Capture the cell that displays the provided text and extract its (X, Y) central coordinate. 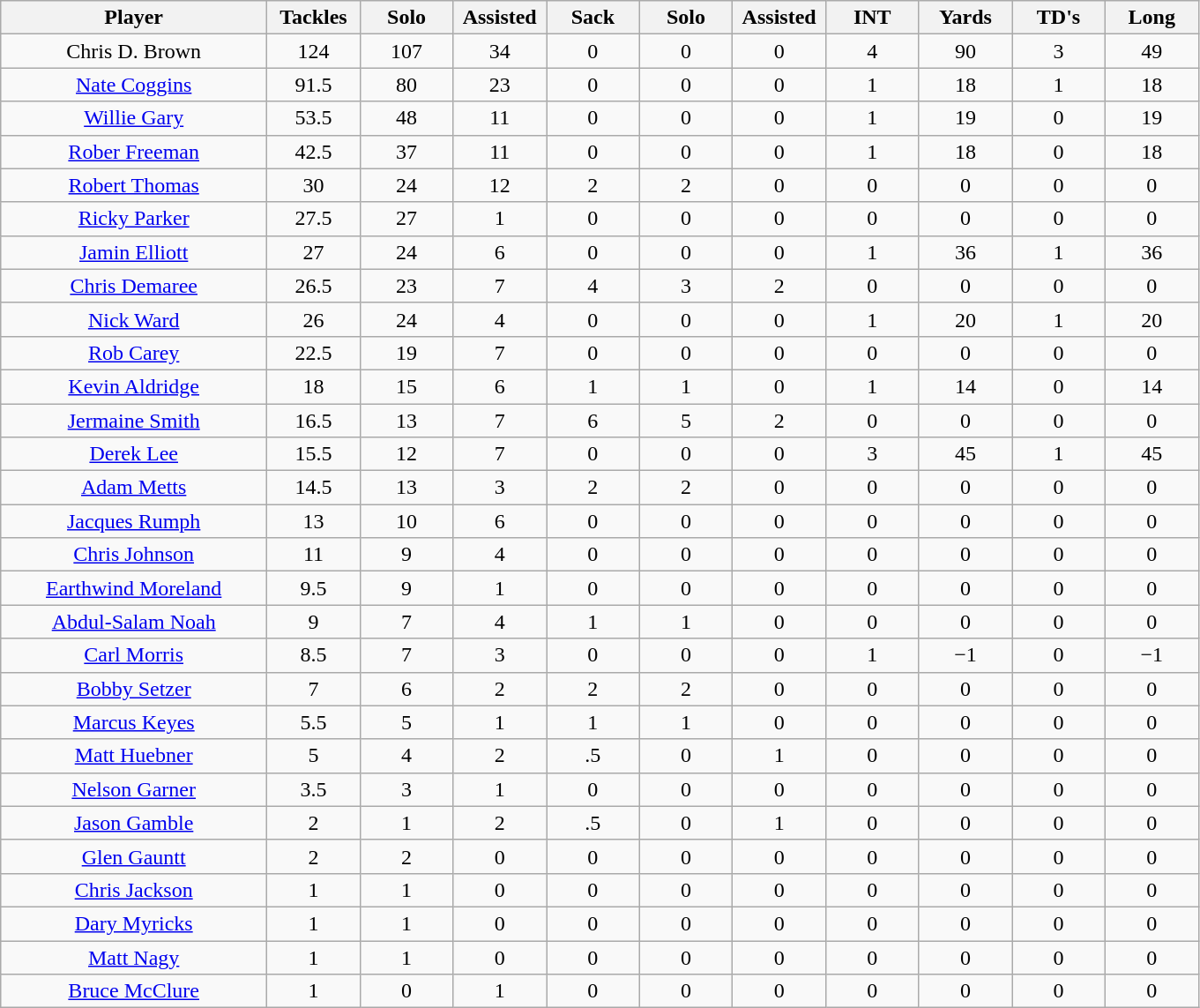
Carl Morris (134, 655)
Derek Lee (134, 454)
Matt Huebner (134, 756)
Chris Demaree (134, 286)
5.5 (314, 722)
Chris D. Brown (134, 51)
Willie Gary (134, 118)
Jacques Rumph (134, 521)
Kevin Aldridge (134, 386)
26 (314, 319)
42.5 (314, 152)
Matt Nagy (134, 957)
91.5 (314, 85)
Jason Gamble (134, 823)
Adam Metts (134, 488)
Marcus Keyes (134, 722)
15 (406, 386)
Tackles (314, 18)
Jermaine Smith (134, 421)
30 (314, 185)
48 (406, 118)
Bruce McClure (134, 991)
53.5 (314, 118)
Jamin Elliott (134, 252)
Bobby Setzer (134, 689)
Ricky Parker (134, 219)
9.5 (314, 588)
14.5 (314, 488)
Rob Carey (134, 353)
26.5 (314, 286)
80 (406, 85)
16.5 (314, 421)
Long (1152, 18)
Abdul-Salam Noah (134, 622)
Glen Gauntt (134, 856)
8.5 (314, 655)
10 (406, 521)
27.5 (314, 219)
Sack (593, 18)
15.5 (314, 454)
22.5 (314, 353)
Nate Coggins (134, 85)
Nelson Garner (134, 789)
TD's (1059, 18)
Chris Jackson (134, 890)
90 (965, 51)
Chris Johnson (134, 555)
Rober Freeman (134, 152)
Robert Thomas (134, 185)
Earthwind Moreland (134, 588)
Nick Ward (134, 319)
INT (872, 18)
Yards (965, 18)
Player (134, 18)
107 (406, 51)
37 (406, 152)
Dary Myricks (134, 923)
34 (500, 51)
124 (314, 51)
49 (1152, 51)
3.5 (314, 789)
